Search for the cell housing the specified text and yield its (x, y) center coordinate. 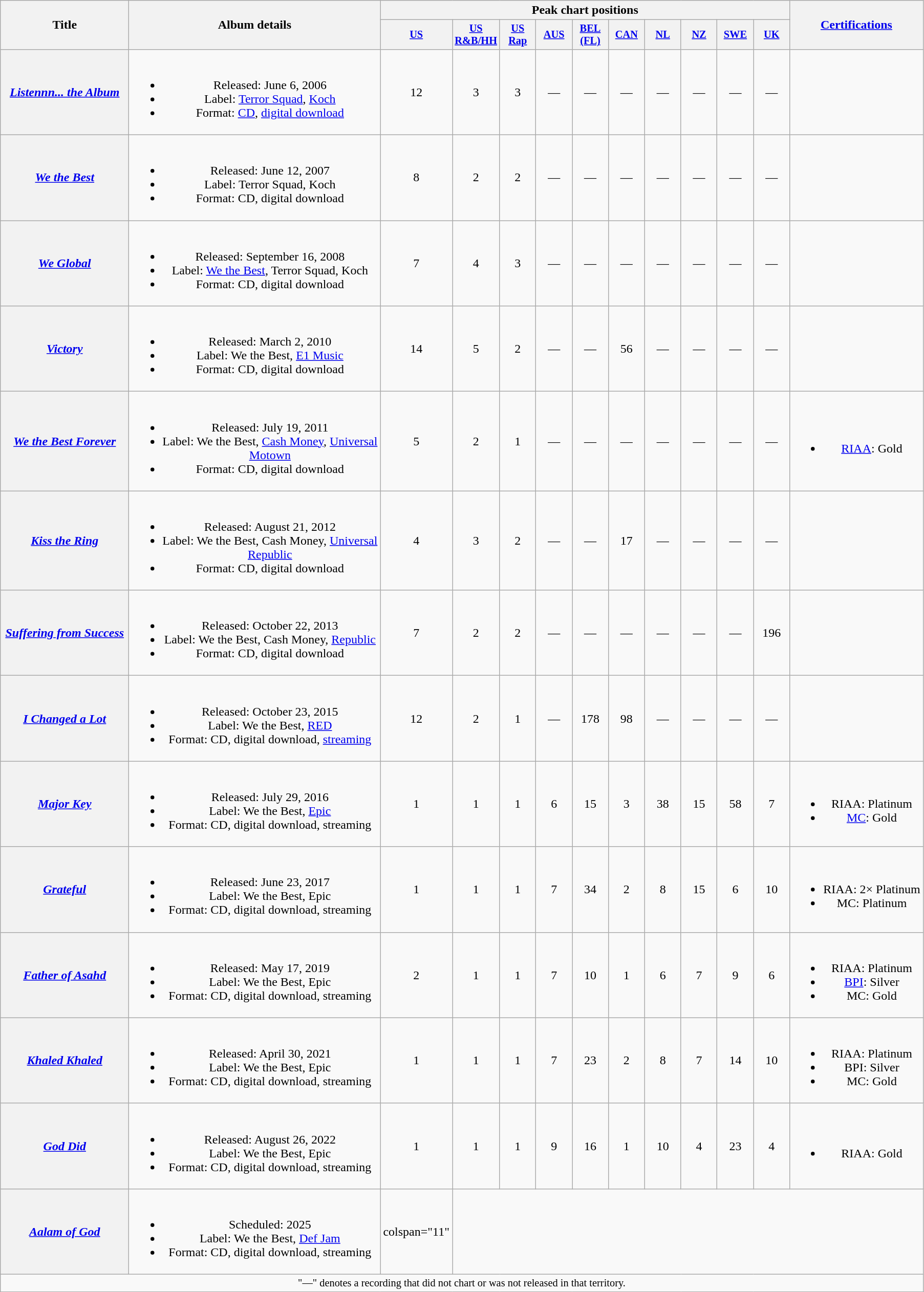
God Did (65, 1146)
98 (627, 719)
17 (627, 541)
Peak chart positions (585, 10)
Released: June 12, 2007Label: Terror Squad, KochFormat: CD, digital download (255, 178)
colspan="11" (417, 1232)
Title (65, 25)
56 (627, 349)
Released: April 30, 2021Label: We the Best, EpicFormat: CD, digital download, streaming (255, 1061)
UK (772, 35)
US (417, 35)
Released: June 23, 2017Label: We the Best, EpicFormat: CD, digital download, streaming (255, 890)
Kiss the Ring (65, 541)
Released: July 29, 2016Label: We the Best, EpicFormat: CD, digital download, streaming (255, 804)
Released: September 16, 2008Label: We the Best, Terror Squad, KochFormat: CD, digital download (255, 263)
Scheduled: 2025Label: We the Best, Def JamFormat: CD, digital download, streaming (255, 1232)
178 (591, 719)
Released: July 19, 2011Label: We the Best, Cash Money, Universal MotownFormat: CD, digital download (255, 441)
RIAA: PlatinumMC: Gold (857, 804)
Victory (65, 349)
CAN (627, 35)
38 (662, 804)
16 (591, 1146)
Released: June 6, 2006Label: Terror Squad, KochFormat: CD, digital download (255, 92)
We the Best Forever (65, 441)
Album details (255, 25)
NZ (699, 35)
USR&B/HH (476, 35)
Certifications (857, 25)
34 (591, 890)
Released: August 21, 2012Label: We the Best, Cash Money, Universal RepublicFormat: CD, digital download (255, 541)
We the Best (65, 178)
Released: October 23, 2015Label: We the Best, REDFormat: CD, digital download, streaming (255, 719)
RIAA: 2× PlatinumMC: Platinum (857, 890)
58 (735, 804)
NL (662, 35)
SWE (735, 35)
AUS (554, 35)
Father of Asahd (65, 975)
Aalam of God (65, 1232)
Released: August 26, 2022Label: We the Best, EpicFormat: CD, digital download, streaming (255, 1146)
Major Key (65, 804)
"—" denotes a recording that did not chart or was not released in that territory. (462, 1283)
We Global (65, 263)
Released: March 2, 2010Label: We the Best, E1 MusicFormat: CD, digital download (255, 349)
Suffering from Success (65, 633)
Listennn... the Album (65, 92)
196 (772, 633)
BEL (FL) (591, 35)
Khaled Khaled (65, 1061)
I Changed a Lot (65, 719)
Grateful (65, 890)
Released: May 17, 2019Label: We the Best, EpicFormat: CD, digital download, streaming (255, 975)
USRap (518, 35)
Released: October 22, 2013Label: We the Best, Cash Money, RepublicFormat: CD, digital download (255, 633)
